Extract the (X, Y) coordinate from the center of the cell holding the provided text.  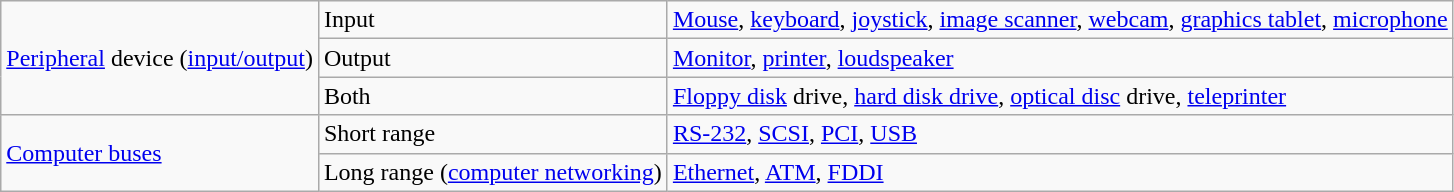
Mouse, keyboard, joystick, image scanner, webcam, graphics tablet, microphone (1060, 20)
Floppy disk drive, hard disk drive, optical disc drive, teleprinter (1060, 96)
RS-232, SCSI, PCI, USB (1060, 134)
Both (492, 96)
Output (492, 58)
Computer buses (160, 153)
Monitor, printer, loudspeaker (1060, 58)
Long range (computer networking) (492, 172)
Input (492, 20)
Peripheral device (input/output) (160, 58)
Ethernet, ATM, FDDI (1060, 172)
Short range (492, 134)
